From the cell containing the given text, extract its center point as [X, Y] coordinate. 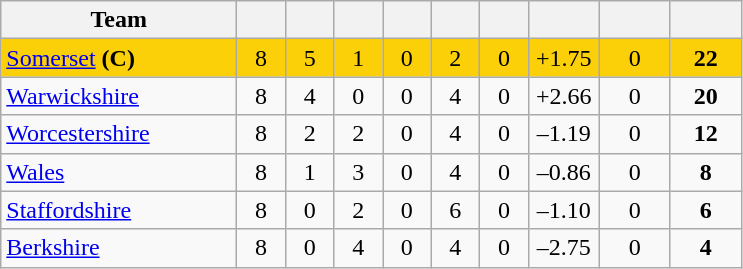
–1.19 [564, 134]
–2.75 [564, 248]
Berkshire [119, 248]
Wales [119, 172]
Staffordshire [119, 210]
–0.86 [564, 172]
5 [310, 58]
+1.75 [564, 58]
12 [706, 134]
Worcestershire [119, 134]
20 [706, 96]
Somerset (C) [119, 58]
–1.10 [564, 210]
3 [358, 172]
Team [119, 20]
Warwickshire [119, 96]
22 [706, 58]
+2.66 [564, 96]
